Locate the cell with the specified text and output its [X, Y] center coordinate. 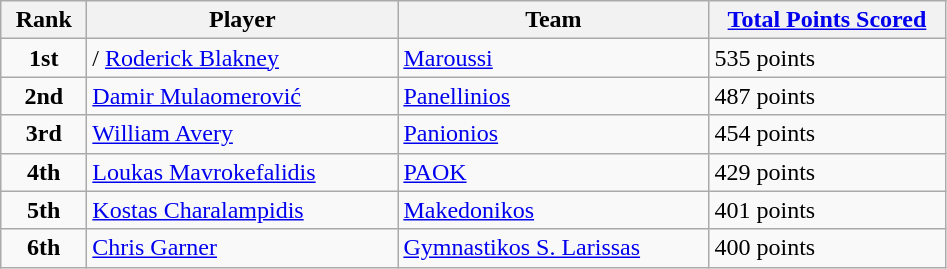
454 points [827, 134]
535 points [827, 58]
Chris Garner [242, 248]
Gymnastikos S. Larissas [554, 248]
Damir Mulaomerović [242, 96]
5th [44, 210]
429 points [827, 172]
Team [554, 20]
3rd [44, 134]
PAOK [554, 172]
Panionios [554, 134]
/ Roderick Blakney [242, 58]
William Avery [242, 134]
Total Points Scored [827, 20]
Loukas Mavrokefalidis [242, 172]
2nd [44, 96]
Makedonikos [554, 210]
6th [44, 248]
Kostas Charalampidis [242, 210]
Maroussi [554, 58]
400 points [827, 248]
4th [44, 172]
1st [44, 58]
487 points [827, 96]
Rank [44, 20]
401 points [827, 210]
Panellinios [554, 96]
Player [242, 20]
